Scan for the cell matching the given text and deliver its (x, y) coordinate at center. 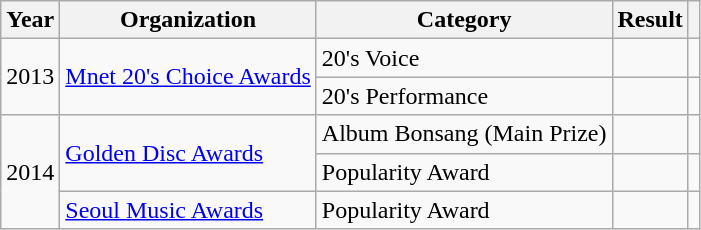
2013 (30, 77)
Album Bonsang (Main Prize) (464, 134)
Category (464, 20)
Golden Disc Awards (188, 153)
Seoul Music Awards (188, 210)
Organization (188, 20)
2014 (30, 172)
Result (650, 20)
Year (30, 20)
Mnet 20's Choice Awards (188, 77)
20's Performance (464, 96)
20's Voice (464, 58)
